Identify which cell holds the provided text, then report its [X, Y] central coordinate. 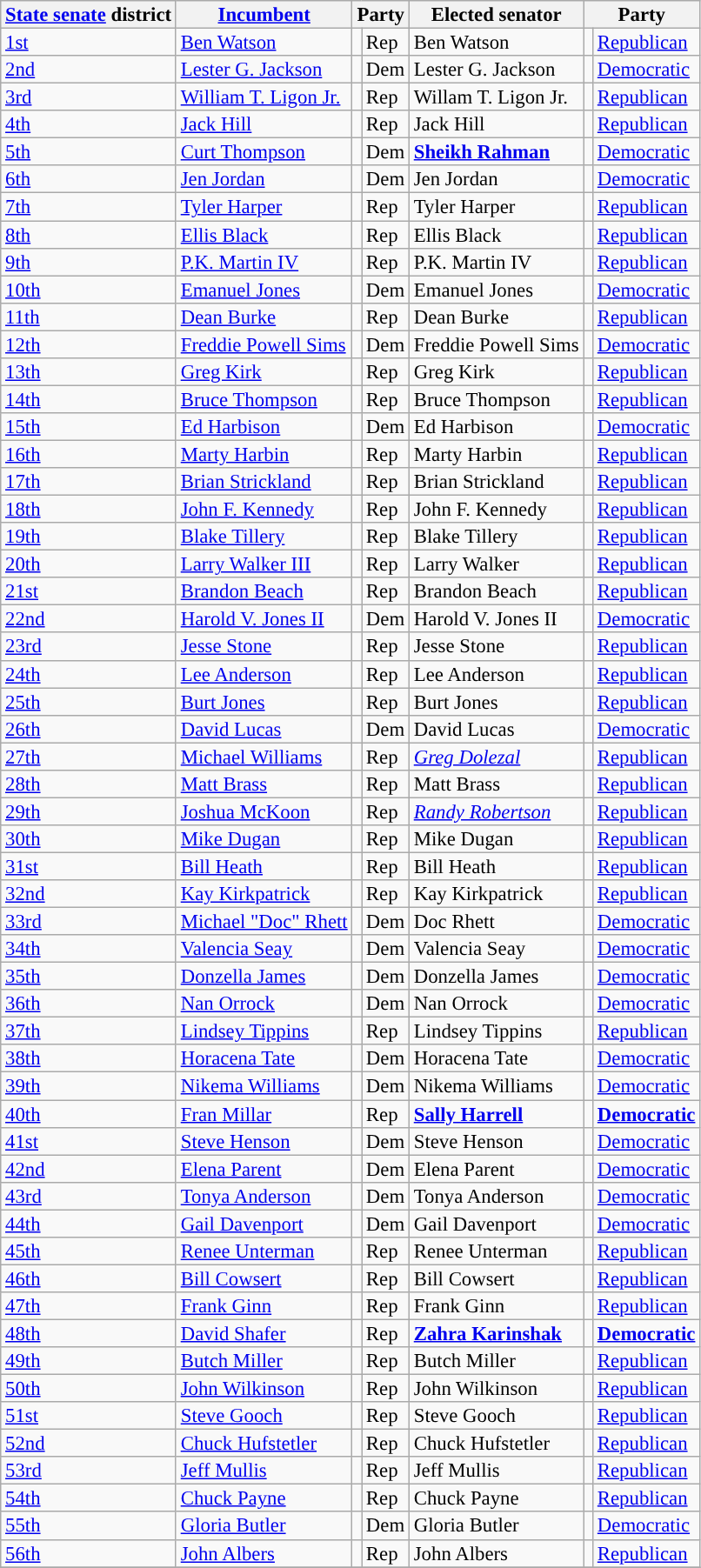
4th [89, 124]
37th [89, 1031]
32nd [89, 894]
Randy Robertson [496, 811]
9th [89, 262]
11th [89, 317]
54th [89, 1498]
40th [89, 1114]
51st [89, 1416]
2nd [89, 70]
Incumbent [264, 15]
31st [89, 866]
16th [89, 454]
30th [89, 839]
36th [89, 1004]
21st [89, 591]
Zahra Karinshak [496, 1333]
William T. Ligon Jr. [264, 97]
43rd [89, 1196]
3rd [89, 97]
1st [89, 43]
48th [89, 1333]
Fran Millar [264, 1114]
29th [89, 811]
Larry Walker III [264, 564]
45th [89, 1251]
Joshua McKoon [264, 811]
17th [89, 482]
53rd [89, 1471]
41st [89, 1141]
35th [89, 977]
5th [89, 152]
13th [89, 372]
6th [89, 179]
19th [89, 537]
Sheikh Rahman [496, 152]
56th [89, 1553]
25th [89, 702]
Michael "Doc" Rhett [264, 922]
22nd [89, 619]
20th [89, 564]
24th [89, 674]
Sally Harrell [496, 1114]
46th [89, 1278]
Doc Rhett [496, 922]
Curt Thompson [264, 152]
33rd [89, 922]
Greg Dolezal [496, 757]
15th [89, 427]
34th [89, 949]
14th [89, 399]
8th [89, 235]
50th [89, 1389]
7th [89, 207]
42nd [89, 1169]
23rd [89, 647]
18th [89, 510]
Larry Walker [496, 564]
44th [89, 1224]
39th [89, 1086]
28th [89, 784]
52nd [89, 1444]
Willam T. Ligon Jr. [496, 97]
Michael Williams [264, 757]
55th [89, 1526]
10th [89, 290]
38th [89, 1059]
26th [89, 729]
27th [89, 757]
David Shafer [264, 1333]
State senate district [89, 15]
49th [89, 1361]
47th [89, 1306]
12th [89, 344]
Elected senator [496, 15]
